Capture the cell that displays the provided text and extract its [X, Y] central coordinate. 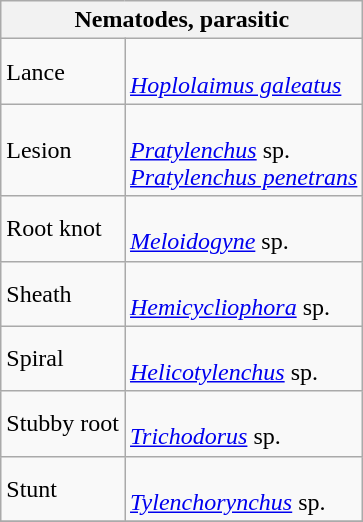
Tylenchorynchus sp. [243, 488]
Hemicycliophora sp. [243, 294]
Lance [63, 72]
Stubby root [63, 424]
Stunt [63, 488]
Trichodorus sp. [243, 424]
Root knot [63, 228]
Helicotylenchus sp. [243, 358]
Nematodes, parasitic [182, 20]
Meloidogyne sp. [243, 228]
Pratylenchus sp. Pratylenchus penetrans [243, 150]
Hoplolaimus galeatus [243, 72]
Sheath [63, 294]
Lesion [63, 150]
Spiral [63, 358]
